Determine the (X, Y) coordinate at the center of the cell enclosing the given text.  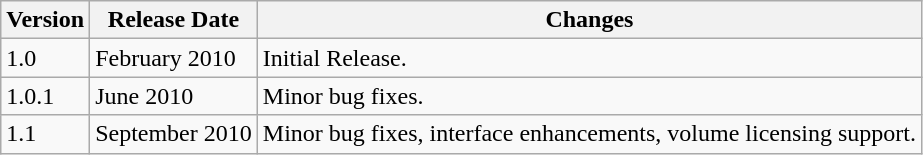
Minor bug fixes. (589, 96)
1.0.1 (46, 96)
Version (46, 20)
Initial Release. (589, 58)
1.0 (46, 58)
1.1 (46, 134)
Release Date (174, 20)
Changes (589, 20)
September 2010 (174, 134)
Minor bug fixes, interface enhancements, volume licensing support. (589, 134)
February 2010 (174, 58)
June 2010 (174, 96)
